Capture the cell that displays the provided text and extract its (X, Y) central coordinate. 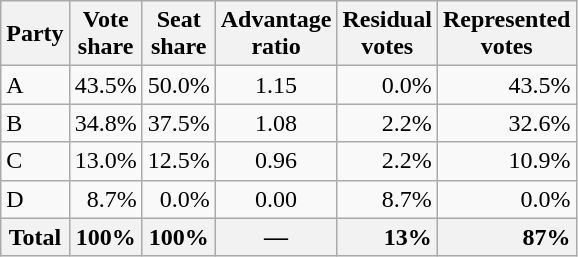
34.8% (106, 123)
0.00 (276, 199)
0.96 (276, 161)
10.9% (506, 161)
37.5% (178, 123)
87% (506, 237)
— (276, 237)
Advantageratio (276, 34)
D (35, 199)
Voteshare (106, 34)
Residualvotes (387, 34)
Total (35, 237)
Seatshare (178, 34)
12.5% (178, 161)
A (35, 85)
13% (387, 237)
Representedvotes (506, 34)
B (35, 123)
1.15 (276, 85)
50.0% (178, 85)
C (35, 161)
1.08 (276, 123)
Party (35, 34)
32.6% (506, 123)
13.0% (106, 161)
